Identify which cell holds the provided text, then report its [x, y] central coordinate. 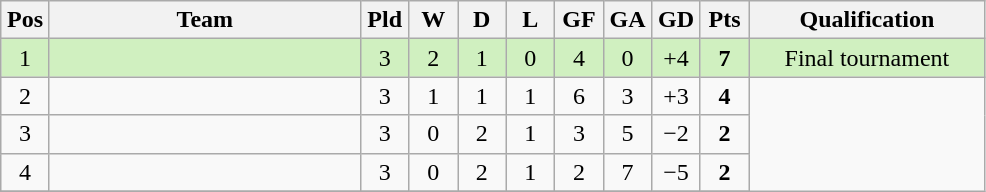
−2 [676, 134]
W [434, 20]
Final tournament [867, 58]
+3 [676, 96]
−5 [676, 172]
Team [204, 20]
GF [580, 20]
Qualification [867, 20]
+4 [676, 58]
Pts [724, 20]
5 [628, 134]
D [482, 20]
GA [628, 20]
6 [580, 96]
Pos [26, 20]
GD [676, 20]
L [530, 20]
Pld [384, 20]
